Pinpoint the cell where the given text exists, returning its (X, Y) midpoint coordinate. 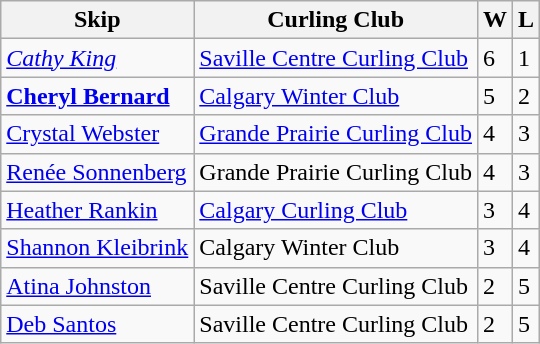
Cheryl Bernard (98, 96)
Deb Santos (98, 324)
Atina Johnston (98, 286)
Crystal Webster (98, 134)
1 (526, 58)
W (494, 20)
Shannon Kleibrink (98, 248)
Curling Club (336, 20)
6 (494, 58)
Renée Sonnenberg (98, 172)
Cathy King (98, 58)
Heather Rankin (98, 210)
Calgary Curling Club (336, 210)
L (526, 20)
Skip (98, 20)
